Search for the cell housing the specified text and yield its [X, Y] center coordinate. 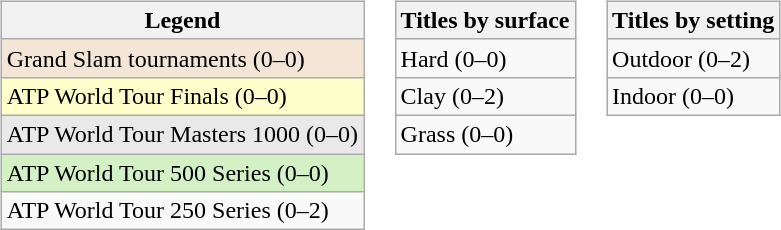
Titles by surface [485, 20]
Hard (0–0) [485, 58]
ATP World Tour 250 Series (0–2) [182, 211]
Titles by setting [694, 20]
Clay (0–2) [485, 96]
Legend [182, 20]
ATP World Tour Finals (0–0) [182, 96]
ATP World Tour 500 Series (0–0) [182, 173]
Outdoor (0–2) [694, 58]
Indoor (0–0) [694, 96]
Grand Slam tournaments (0–0) [182, 58]
ATP World Tour Masters 1000 (0–0) [182, 134]
Grass (0–0) [485, 134]
